Identify which cell holds the provided text, then report its (X, Y) central coordinate. 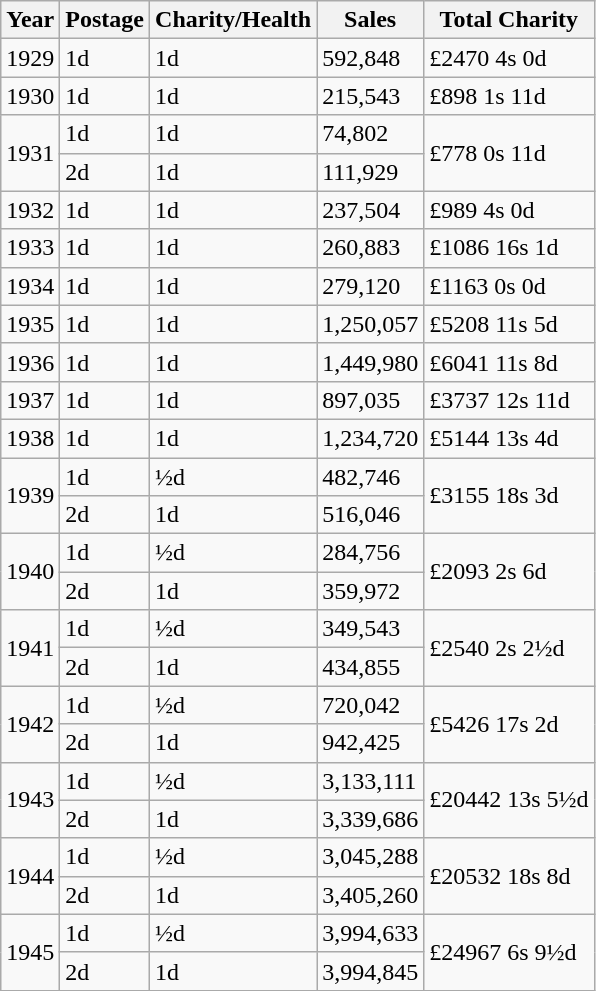
434,855 (370, 667)
1931 (30, 153)
£5208 11s 5d (509, 324)
£20532 18s 8d (509, 876)
1932 (30, 210)
1941 (30, 648)
£20442 13s 5½d (509, 800)
£2540 2s 2½d (509, 648)
1937 (30, 400)
£898 1s 11d (509, 96)
£1163 0s 0d (509, 286)
1939 (30, 496)
1940 (30, 572)
592,848 (370, 58)
74,802 (370, 134)
1930 (30, 96)
£6041 11s 8d (509, 362)
359,972 (370, 591)
1944 (30, 876)
1945 (30, 952)
516,046 (370, 515)
1929 (30, 58)
£2470 4s 0d (509, 58)
482,746 (370, 477)
279,120 (370, 286)
3,405,260 (370, 895)
£5144 13s 4d (509, 438)
1,234,720 (370, 438)
897,035 (370, 400)
3,339,686 (370, 819)
349,543 (370, 629)
1936 (30, 362)
£3155 18s 3d (509, 496)
£5426 17s 2d (509, 724)
1934 (30, 286)
£24967 6s 9½d (509, 952)
£989 4s 0d (509, 210)
Year (30, 20)
Charity/Health (234, 20)
3,133,111 (370, 781)
1,449,980 (370, 362)
3,045,288 (370, 857)
111,929 (370, 172)
1935 (30, 324)
942,425 (370, 743)
Total Charity (509, 20)
260,883 (370, 248)
£2093 2s 6d (509, 572)
£3737 12s 11d (509, 400)
1933 (30, 248)
215,543 (370, 96)
£778 0s 11d (509, 153)
1,250,057 (370, 324)
3,994,845 (370, 971)
Postage (105, 20)
1942 (30, 724)
3,994,633 (370, 933)
Sales (370, 20)
£1086 16s 1d (509, 248)
720,042 (370, 705)
1943 (30, 800)
1938 (30, 438)
237,504 (370, 210)
284,756 (370, 553)
